Find where the given text appears and provide that cell's center as [x, y] coordinate. 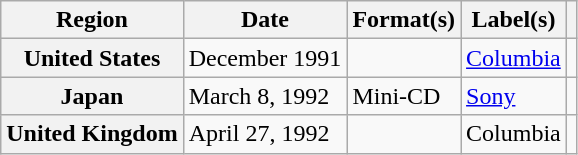
Mini-CD [404, 96]
Format(s) [404, 20]
April 27, 1992 [265, 134]
Region [92, 20]
United States [92, 58]
Date [265, 20]
Japan [92, 96]
Sony [514, 96]
December 1991 [265, 58]
United Kingdom [92, 134]
March 8, 1992 [265, 96]
Label(s) [514, 20]
